Provide the [X, Y] coordinate of the cell's center where the given text is located.  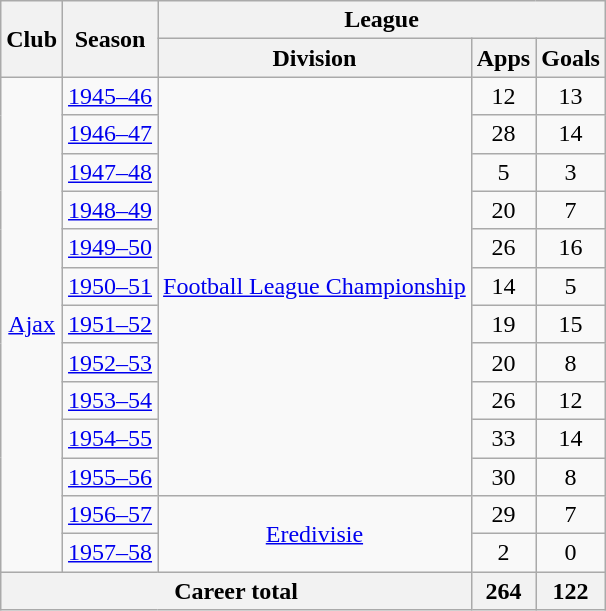
1952–53 [110, 362]
Goals [571, 58]
Season [110, 39]
Club [32, 39]
29 [503, 515]
15 [571, 324]
1954–55 [110, 438]
3 [571, 172]
1946–47 [110, 134]
30 [503, 477]
1956–57 [110, 515]
13 [571, 96]
Eredivisie [315, 534]
1950–51 [110, 286]
122 [571, 591]
1955–56 [110, 477]
2 [503, 553]
1945–46 [110, 96]
33 [503, 438]
19 [503, 324]
264 [503, 591]
1949–50 [110, 248]
League [382, 20]
28 [503, 134]
Career total [236, 591]
Apps [503, 58]
16 [571, 248]
1947–48 [110, 172]
Ajax [32, 324]
0 [571, 553]
Division [315, 58]
1957–58 [110, 553]
1953–54 [110, 400]
Football League Championship [315, 286]
1951–52 [110, 324]
1948–49 [110, 210]
